Detect which cell encompasses the target text, then output its [X, Y] center coordinate. 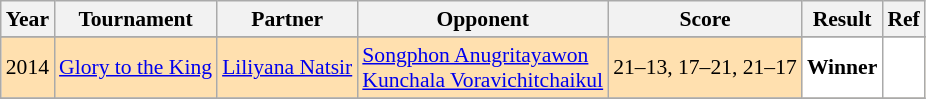
Songphon Anugritayawon Kunchala Voravichitchaikul [482, 68]
Opponent [482, 19]
Score [705, 19]
Ref [903, 19]
Year [28, 19]
21–13, 17–21, 21–17 [705, 68]
Winner [842, 68]
2014 [28, 68]
Partner [287, 19]
Glory to the King [136, 68]
Result [842, 19]
Tournament [136, 19]
Liliyana Natsir [287, 68]
